Detect which cell encompasses the target text, then output its (X, Y) center coordinate. 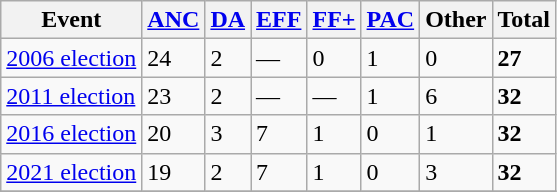
EFF (279, 20)
ANC (174, 20)
24 (174, 58)
27 (524, 58)
20 (174, 134)
2006 election (72, 58)
Total (524, 20)
6 (456, 96)
2011 election (72, 96)
2016 election (72, 134)
19 (174, 172)
Other (456, 20)
FF+ (334, 20)
2021 election (72, 172)
Event (72, 20)
PAC (390, 20)
DA (228, 20)
23 (174, 96)
